Output the (X, Y) coordinate of the center of the cell containing the given text.  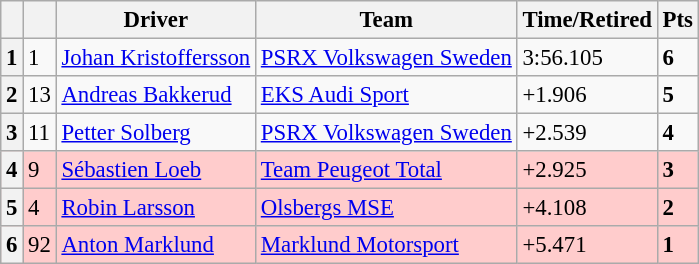
Driver (156, 20)
Team Peugeot Total (386, 170)
9 (40, 170)
Sébastien Loeb (156, 170)
+5.471 (587, 245)
Robin Larsson (156, 208)
+2.925 (587, 170)
Andreas Bakkerud (156, 95)
+1.906 (587, 95)
Pts (678, 20)
Time/Retired (587, 20)
11 (40, 133)
Johan Kristoffersson (156, 58)
92 (40, 245)
3:56.105 (587, 58)
+2.539 (587, 133)
+4.108 (587, 208)
Olsbergs MSE (386, 208)
Marklund Motorsport (386, 245)
EKS Audi Sport (386, 95)
13 (40, 95)
Team (386, 20)
Petter Solberg (156, 133)
Anton Marklund (156, 245)
